Provide the (X, Y) coordinate of the cell's center where the given text is located.  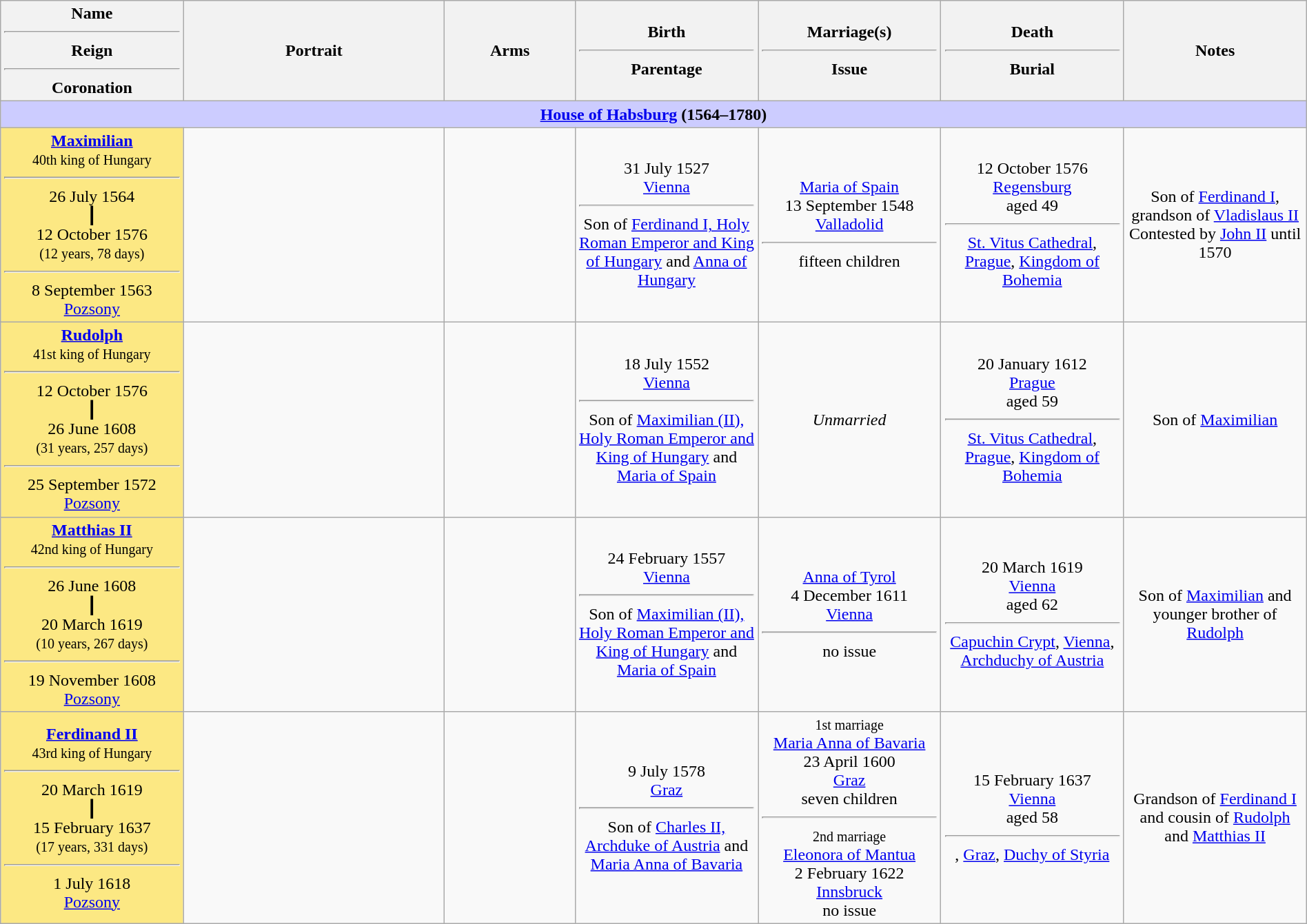
Anna of Tyrol4 December 1611Viennano issue (849, 615)
Notes (1215, 51)
Portrait (314, 51)
Matthias II42nd king of Hungary26 June 1608┃20 March 1619(10 years, 267 days)19 November 1608Pozsony (92, 615)
Son of Maximilian (1215, 419)
DeathBurial (1033, 51)
20 January 1612Pragueaged 59St. Vitus Cathedral, Prague, Kingdom of Bohemia (1033, 419)
15 February 1637Viennaaged 58, Graz, Duchy of Styria (1033, 818)
Son of Ferdinand I, grandson of Vladislaus IIContested by John II until 1570 (1215, 225)
20 March 1619Viennaaged 62Capuchin Crypt, Vienna, Archduchy of Austria (1033, 615)
1st marriageMaria Anna of Bavaria23 April 1600Grazseven children2nd marriageEleonora of Mantua2 February 1622Innsbruckno issue (849, 818)
24 February 1557ViennaSon of Maximilian (II), Holy Roman Emperor and King of Hungary and Maria of Spain (666, 615)
Maria of Spain13 September 1548Valladolidfifteen children (849, 225)
Rudolph41st king of Hungary12 October 1576┃26 June 1608(31 years, 257 days)25 September 1572Pozsony (92, 419)
Unmarried (849, 419)
Arms (510, 51)
31 July 1527ViennaSon of Ferdinand I, Holy Roman Emperor and King of Hungary and Anna of Hungary (666, 225)
18 July 1552ViennaSon of Maximilian (II), Holy Roman Emperor and King of Hungary and Maria of Spain (666, 419)
House of Habsburg (1564–1780) (653, 114)
Grandson of Ferdinand I and cousin of Rudolph and Matthias II (1215, 818)
Son of Maximilian and younger brother of Rudolph (1215, 615)
Marriage(s)Issue (849, 51)
9 July 1578GrazSon of Charles II, Archduke of Austria and Maria Anna of Bavaria (666, 818)
NameReignCoronation (92, 51)
Ferdinand II43rd king of Hungary20 March 1619┃15 February 1637(17 years, 331 days)1 July 1618Pozsony (92, 818)
BirthParentage (666, 51)
12 October 1576Regensburgaged 49St. Vitus Cathedral, Prague, Kingdom of Bohemia (1033, 225)
Maximilian40th king of Hungary26 July 1564┃12 October 1576(12 years, 78 days)8 September 1563Pozsony (92, 225)
